Identify which cell holds the provided text, then report its [X, Y] central coordinate. 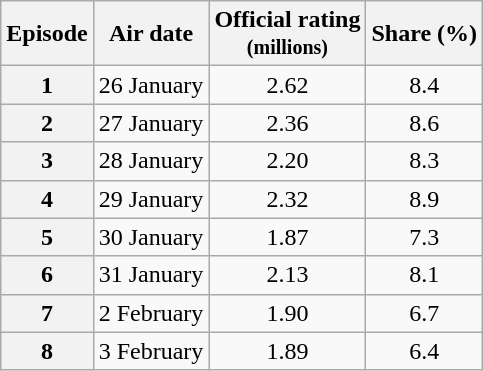
5 [47, 237]
7.3 [424, 237]
1.89 [288, 351]
3 [47, 161]
4 [47, 199]
3 February [151, 351]
6.7 [424, 313]
6 [47, 275]
Air date [151, 34]
2 [47, 123]
29 January [151, 199]
8 [47, 351]
1.90 [288, 313]
2.36 [288, 123]
8.9 [424, 199]
26 January [151, 85]
8.4 [424, 85]
8.1 [424, 275]
8.6 [424, 123]
7 [47, 313]
Official rating(millions) [288, 34]
2 February [151, 313]
8.3 [424, 161]
27 January [151, 123]
31 January [151, 275]
1.87 [288, 237]
2.20 [288, 161]
30 January [151, 237]
28 January [151, 161]
Episode [47, 34]
2.62 [288, 85]
Share (%) [424, 34]
2.32 [288, 199]
6.4 [424, 351]
2.13 [288, 275]
1 [47, 85]
